For the text-containing cell, return its midpoint in [X, Y] coordinate format. 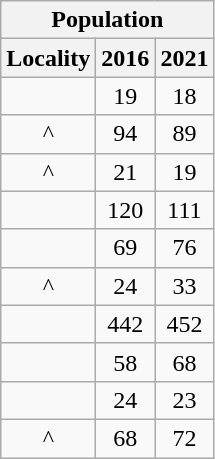
442 [126, 324]
33 [184, 286]
Population [108, 20]
89 [184, 134]
76 [184, 248]
69 [126, 248]
58 [126, 362]
Locality [48, 58]
120 [126, 210]
452 [184, 324]
18 [184, 96]
2021 [184, 58]
23 [184, 400]
2016 [126, 58]
72 [184, 438]
111 [184, 210]
21 [126, 172]
94 [126, 134]
